Identify which cell holds the provided text, then report its [x, y] central coordinate. 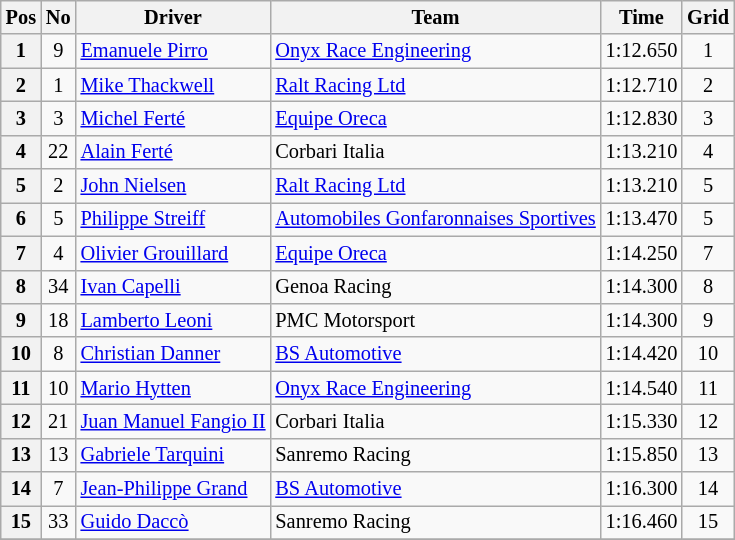
Genoa Racing [435, 287]
33 [58, 522]
1:12.830 [642, 118]
1:12.710 [642, 85]
1:16.300 [642, 489]
Mario Hytten [174, 388]
1:13.470 [642, 219]
Time [642, 17]
1:14.420 [642, 354]
Philippe Streiff [174, 219]
PMC Motorsport [435, 320]
Emanuele Pirro [174, 51]
Jean-Philippe Grand [174, 489]
1:14.540 [642, 388]
Michel Ferté [174, 118]
Pos [21, 17]
Grid [708, 17]
Alain Ferté [174, 152]
1:12.650 [642, 51]
21 [58, 421]
18 [58, 320]
1:15.850 [642, 455]
Ivan Capelli [174, 287]
No [58, 17]
1:15.330 [642, 421]
Automobiles Gonfaronnaises Sportives [435, 219]
6 [21, 219]
Driver [174, 17]
Mike Thackwell [174, 85]
Olivier Grouillard [174, 253]
1:16.460 [642, 522]
Juan Manuel Fangio II [174, 421]
1:14.250 [642, 253]
Team [435, 17]
Lamberto Leoni [174, 320]
22 [58, 152]
Gabriele Tarquini [174, 455]
34 [58, 287]
John Nielsen [174, 186]
Christian Danner [174, 354]
Guido Daccò [174, 522]
